Pinpoint the cell where the given text exists, returning its [x, y] midpoint coordinate. 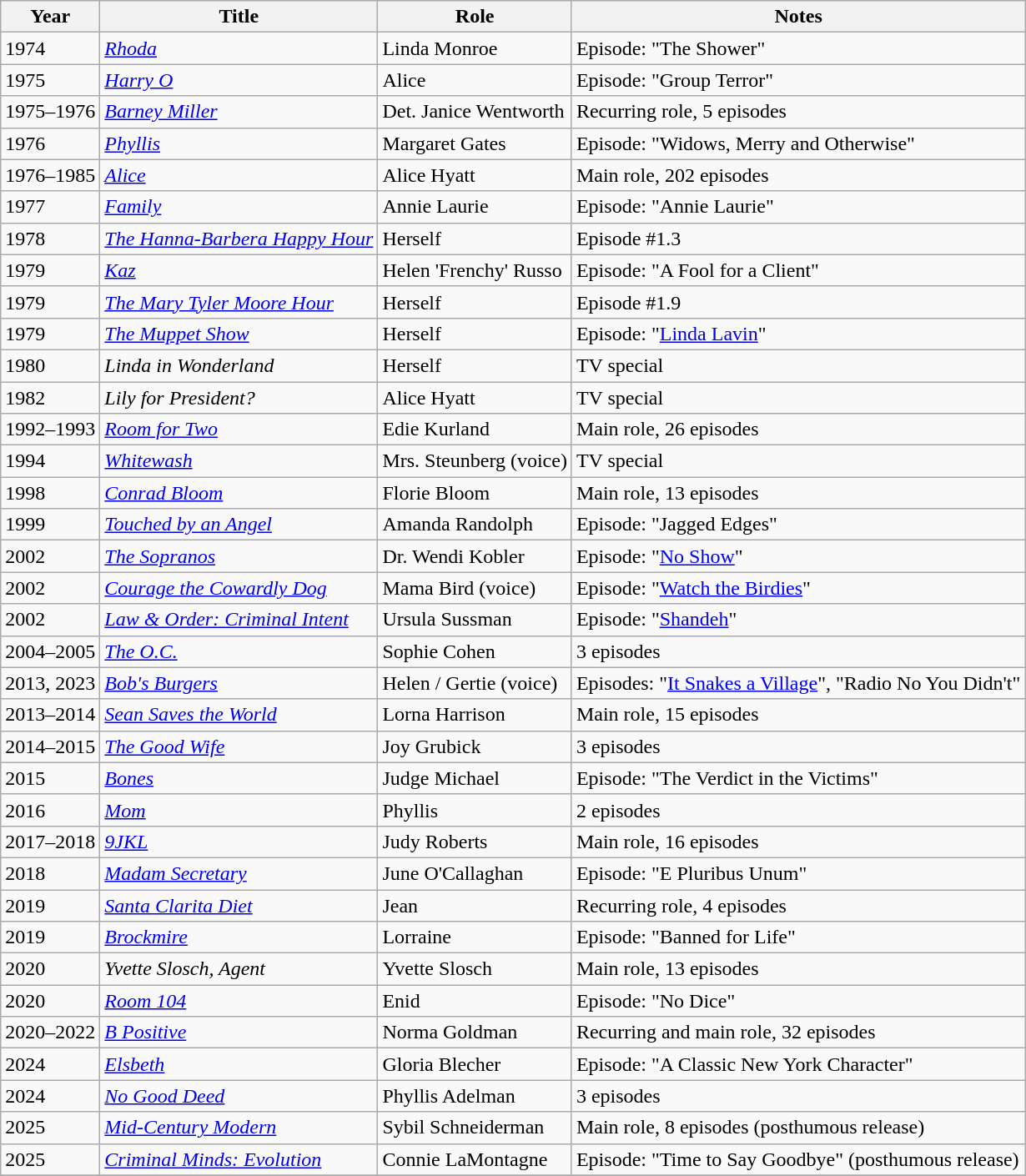
Margaret Gates [475, 143]
Linda in Wonderland [239, 365]
Lorraine [475, 937]
Connie LaMontagne [475, 1159]
Episode: "Group Terror" [797, 80]
Conrad Bloom [239, 493]
Helen 'Frenchy' Russo [475, 270]
Law & Order: Criminal Intent [239, 620]
Episode: "Shandeh" [797, 620]
2004–2005 [50, 651]
1992–1993 [50, 430]
1976–1985 [50, 175]
The Good Wife [239, 746]
Jean [475, 905]
No Good Deed [239, 1096]
Helen / Gertie (voice) [475, 683]
Title [239, 17]
Amanda Randolph [475, 525]
Main role, 8 episodes (posthumous release) [797, 1128]
2017–2018 [50, 842]
June O'Callaghan [475, 873]
Joy Grubick [475, 746]
The Mary Tyler Moore Hour [239, 302]
Gloria Blecher [475, 1064]
Main role, 16 episodes [797, 842]
2015 [50, 778]
Sybil Schneiderman [475, 1128]
Episode #1.3 [797, 239]
Sean Saves the World [239, 715]
Episode: "The Shower" [797, 48]
Yvette Slosch, Agent [239, 969]
2013, 2023 [50, 683]
2013–2014 [50, 715]
1975 [50, 80]
Episode: "Watch the Birdies" [797, 588]
Notes [797, 17]
1975–1976 [50, 112]
2 episodes [797, 810]
Rhoda [239, 48]
Episode: "No Dice" [797, 1001]
Family [239, 207]
Episode: "Banned for Life" [797, 937]
Room for Two [239, 430]
Touched by an Angel [239, 525]
Year [50, 17]
Mama Bird (voice) [475, 588]
Brockmire [239, 937]
1977 [50, 207]
Episode: "No Show" [797, 556]
B Positive [239, 1033]
Yvette Slosch [475, 969]
Annie Laurie [475, 207]
Bones [239, 778]
Episode: "E Pluribus Unum" [797, 873]
Main role, 15 episodes [797, 715]
Ursula Sussman [475, 620]
Mom [239, 810]
Room 104 [239, 1001]
2020–2022 [50, 1033]
Whitewash [239, 461]
Episodes: "It Snakes a Village", "Radio No You Didn't" [797, 683]
Enid [475, 1001]
Episode #1.9 [797, 302]
Lily for President? [239, 398]
Florie Bloom [475, 493]
Linda Monroe [475, 48]
Episode: "Linda Lavin" [797, 334]
Courage the Cowardly Dog [239, 588]
Santa Clarita Diet [239, 905]
Episode: "The Verdict in the Victims" [797, 778]
The O.C. [239, 651]
Criminal Minds: Evolution [239, 1159]
Episode: "Widows, Merry and Otherwise" [797, 143]
1994 [50, 461]
Mid-Century Modern [239, 1128]
Kaz [239, 270]
2016 [50, 810]
Madam Secretary [239, 873]
Elsbeth [239, 1064]
1976 [50, 143]
Edie Kurland [475, 430]
1980 [50, 365]
Recurring and main role, 32 episodes [797, 1033]
Episode: "Time to Say Goodbye" (posthumous release) [797, 1159]
Judy Roberts [475, 842]
The Muppet Show [239, 334]
Episode: "A Fool for a Client" [797, 270]
Lorna Harrison [475, 715]
2018 [50, 873]
1974 [50, 48]
Recurring role, 5 episodes [797, 112]
Norma Goldman [475, 1033]
Det. Janice Wentworth [475, 112]
Bob's Burgers [239, 683]
1999 [50, 525]
Phyllis Adelman [475, 1096]
Main role, 26 episodes [797, 430]
1982 [50, 398]
1978 [50, 239]
Episode: "Jagged Edges" [797, 525]
Role [475, 17]
2014–2015 [50, 746]
Harry O [239, 80]
Judge Michael [475, 778]
9JKL [239, 842]
Episode: "Annie Laurie" [797, 207]
Barney Miller [239, 112]
The Sopranos [239, 556]
The Hanna-Barbera Happy Hour [239, 239]
Main role, 202 episodes [797, 175]
Mrs. Steunberg (voice) [475, 461]
Recurring role, 4 episodes [797, 905]
Sophie Cohen [475, 651]
1998 [50, 493]
Episode: "A Classic New York Character" [797, 1064]
Dr. Wendi Kobler [475, 556]
